Detect which cell encompasses the target text, then output its (x, y) center coordinate. 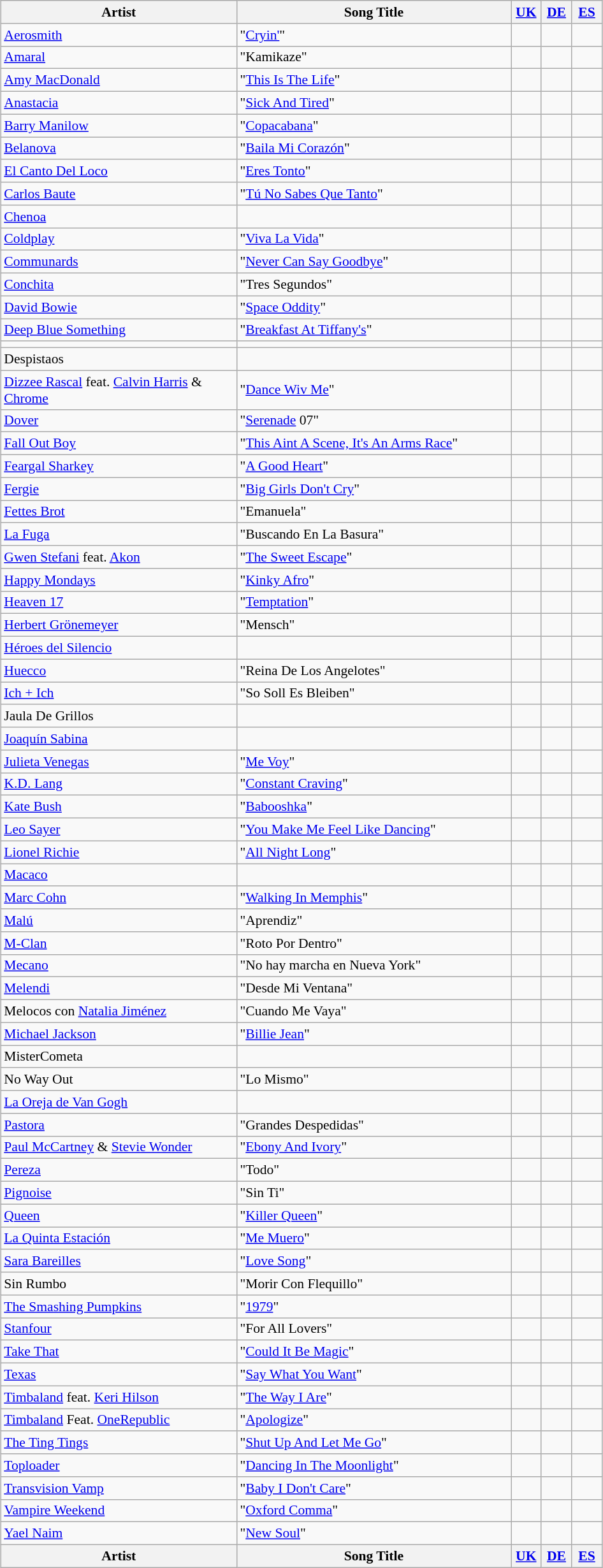
"Baby I Don't Care" (374, 1488)
Transvision Vamp (119, 1488)
"Buscando En La Basura" (374, 534)
Gwen Stefani feat. Akon (119, 557)
Toploader (119, 1465)
Michael Jackson (119, 1034)
Ich + Ich (119, 693)
M-Clan (119, 943)
Dover (119, 421)
Sara Bareilles (119, 1261)
"Dancing In The Moonlight" (374, 1465)
"Baila Mi Corazón" (374, 148)
Marc Cohn (119, 897)
La Fuga (119, 534)
Amaral (119, 57)
Yael Naim (119, 1534)
Take That (119, 1352)
Communards (119, 262)
"Desde Mi Ventana" (374, 989)
"Todo" (374, 1170)
Feargal Sharkey (119, 466)
"Kamikaze" (374, 57)
"1979" (374, 1306)
Vampire Weekend (119, 1511)
"Sin Ti" (374, 1193)
"Viva La Vida" (374, 239)
"Emanuela" (374, 511)
Stanfour (119, 1329)
K.D. Lang (119, 784)
Texas (119, 1374)
Chenoa (119, 216)
"Grandes Despedidas" (374, 1124)
"This Is The Life" (374, 80)
MisterCometa (119, 1057)
"Killer Queen" (374, 1216)
"Morir Con Flequillo" (374, 1284)
"Mensch" (374, 625)
Herbert Grönemeyer (119, 625)
Macaco (119, 875)
"Temptation" (374, 602)
Fall Out Boy (119, 444)
Queen (119, 1216)
La Quinta Estación (119, 1238)
Mecano (119, 966)
"Eres Tonto" (374, 171)
La Oreja de Van Gogh (119, 1102)
"You Make Me Feel Like Dancing" (374, 829)
Aerosmith (119, 34)
Heaven 17 (119, 602)
Anastacia (119, 103)
Deep Blue Something (119, 330)
"Copacabana" (374, 126)
"Kinky Afro" (374, 579)
Pereza (119, 1170)
Sin Rumbo (119, 1284)
"Reina De Los Angelotes" (374, 671)
"No hay marcha en Nueva York" (374, 966)
"A Good Heart" (374, 466)
Huecco (119, 671)
"Babooshka" (374, 807)
Pastora (119, 1124)
"All Night Long" (374, 852)
"Love Song" (374, 1261)
"Tres Segundos" (374, 284)
"For All Lovers" (374, 1329)
"Dance Wiv Me" (374, 390)
Leo Sayer (119, 829)
"New Soul" (374, 1534)
Timbaland feat. Keri Hilson (119, 1397)
"Me Voy" (374, 761)
Fettes Brot (119, 511)
"Space Oddity" (374, 307)
Happy Mondays (119, 579)
"Never Can Say Goodbye" (374, 262)
El Canto Del Loco (119, 171)
No Way Out (119, 1079)
Carlos Baute (119, 194)
Coldplay (119, 239)
"So Soll Es Bleiben" (374, 693)
"Breakfast At Tiffany's" (374, 330)
"Shut Up And Let Me Go" (374, 1442)
"Billie Jean" (374, 1034)
Jaula De Grillos (119, 716)
"Ebony And Ivory" (374, 1147)
"This Aint A Scene, It's An Arms Race" (374, 444)
"The Sweet Escape" (374, 557)
Melocos con Natalia Jiménez (119, 1011)
"Sick And Tired" (374, 103)
Pignoise (119, 1193)
Melendi (119, 989)
"Cuando Me Vaya" (374, 1011)
"Walking In Memphis" (374, 897)
"Cryin'" (374, 34)
Fergie (119, 489)
"Serenade 07" (374, 421)
"Roto Por Dentro" (374, 943)
Amy MacDonald (119, 80)
"Tú No Sabes Que Tanto" (374, 194)
"Say What You Want" (374, 1374)
Timbaland Feat. OneRepublic (119, 1420)
Belanova (119, 148)
The Smashing Pumpkins (119, 1306)
"Apologize" (374, 1420)
David Bowie (119, 307)
Barry Manilow (119, 126)
"Aprendiz" (374, 920)
Lionel Richie (119, 852)
"Lo Mismo" (374, 1079)
Dizzee Rascal feat. Calvin Harris & Chrome (119, 390)
Héroes del Silencio (119, 648)
"Oxford Comma" (374, 1511)
"Big Girls Don't Cry" (374, 489)
"The Way I Are" (374, 1397)
Conchita (119, 284)
Julieta Venegas (119, 761)
Paul McCartney & Stevie Wonder (119, 1147)
Malú (119, 920)
"Me Muero" (374, 1238)
"Could It Be Magic" (374, 1352)
"Constant Craving" (374, 784)
Joaquín Sabina (119, 739)
The Ting Tings (119, 1442)
Despistaos (119, 359)
Kate Bush (119, 807)
